Return (X, Y) of the center of cell containing provided text 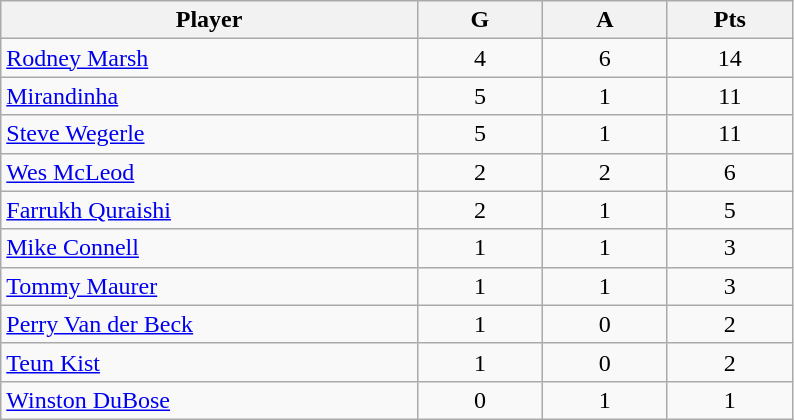
Tommy Maurer (210, 286)
14 (730, 58)
Winston DuBose (210, 400)
Perry Van der Beck (210, 324)
G (480, 20)
A (604, 20)
Wes McLeod (210, 172)
Rodney Marsh (210, 58)
Farrukh Quraishi (210, 210)
Steve Wegerle (210, 134)
Mirandinha (210, 96)
Teun Kist (210, 362)
Mike Connell (210, 248)
Player (210, 20)
Pts (730, 20)
4 (480, 58)
